From the cell containing the given text, extract its center point as (X, Y) coordinate. 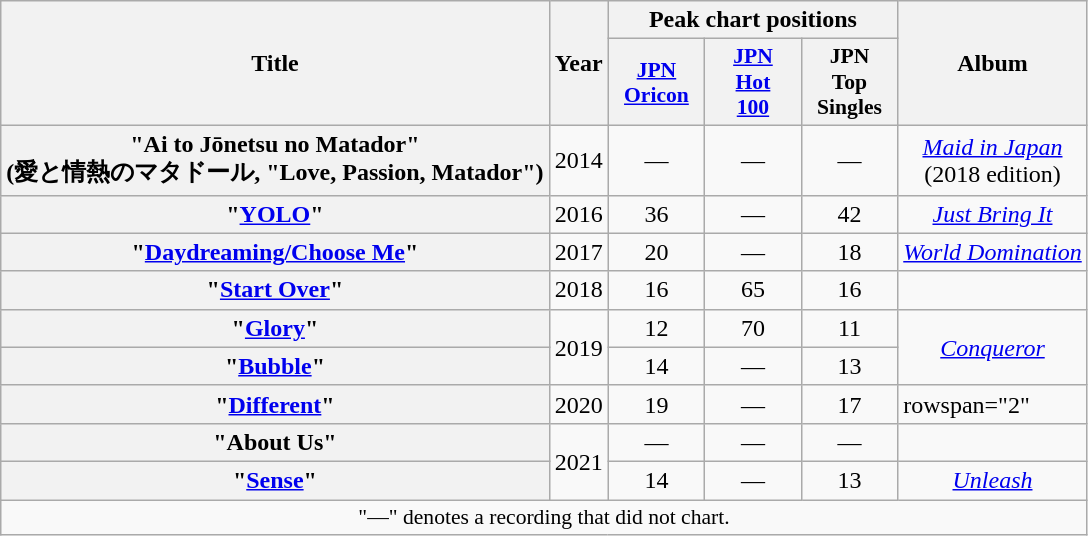
JPNTopSingles (850, 82)
12 (656, 328)
"Sense" (275, 480)
Year (578, 64)
2016 (578, 214)
Maid in Japan(2018 edition) (993, 160)
Unleash (993, 480)
"About Us" (275, 442)
18 (850, 252)
"Start Over" (275, 290)
JPNHot100 (754, 82)
2020 (578, 404)
World Domination (993, 252)
rowspan="2" (993, 404)
70 (754, 328)
"Bubble" (275, 366)
"—" denotes a recording that did not chart. (544, 518)
Album (993, 64)
Just Bring It (993, 214)
Peak chart positions (753, 20)
65 (754, 290)
42 (850, 214)
JPNOricon (656, 82)
20 (656, 252)
2019 (578, 347)
2017 (578, 252)
2014 (578, 160)
"Ai to Jōnetsu no Matador"(愛と情熱のマタドール, "Love, Passion, Matador") (275, 160)
Title (275, 64)
2021 (578, 461)
2018 (578, 290)
11 (850, 328)
17 (850, 404)
19 (656, 404)
36 (656, 214)
"Daydreaming/Choose Me" (275, 252)
Conqueror (993, 347)
"Glory" (275, 328)
"YOLO" (275, 214)
"Different" (275, 404)
